Provide the (X, Y) coordinate of the cell's center where the given text is located.  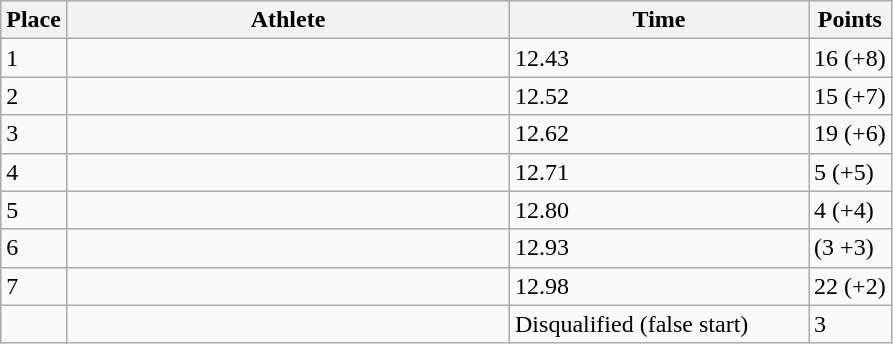
2 (34, 96)
4 (+4) (850, 210)
4 (34, 172)
Place (34, 20)
15 (+7) (850, 96)
(3 +3) (850, 248)
6 (34, 248)
12.93 (660, 248)
16 (+8) (850, 58)
19 (+6) (850, 134)
5 (+5) (850, 172)
22 (+2) (850, 286)
12.71 (660, 172)
12.52 (660, 96)
12.98 (660, 286)
Points (850, 20)
Disqualified (false start) (660, 324)
7 (34, 286)
12.43 (660, 58)
Athlete (288, 20)
12.62 (660, 134)
12.80 (660, 210)
5 (34, 210)
1 (34, 58)
Time (660, 20)
